Locate the cell with the specified text and output its [x, y] center coordinate. 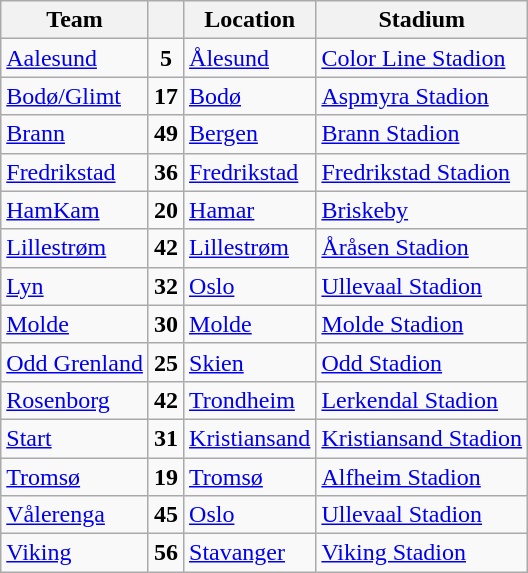
Stadium [422, 20]
Kristiansand [250, 438]
Odd Stadion [422, 362]
Bodø [250, 96]
Rosenborg [75, 400]
Åråsen Stadion [422, 248]
Ålesund [250, 58]
Hamar [250, 210]
Viking [75, 553]
Team [75, 20]
49 [166, 134]
Briskeby [422, 210]
30 [166, 324]
Kristiansand Stadion [422, 438]
31 [166, 438]
Stavanger [250, 553]
36 [166, 172]
Lerkendal Stadion [422, 400]
Fredrikstad Stadion [422, 172]
32 [166, 286]
Odd Grenland [75, 362]
19 [166, 477]
Brann Stadion [422, 134]
Trondheim [250, 400]
56 [166, 553]
Start [75, 438]
45 [166, 515]
Molde Stadion [422, 324]
Color Line Stadion [422, 58]
Vålerenga [75, 515]
Location [250, 20]
Skien [250, 362]
Alfheim Stadion [422, 477]
Bergen [250, 134]
5 [166, 58]
Brann [75, 134]
20 [166, 210]
17 [166, 96]
Aalesund [75, 58]
Bodø/Glimt [75, 96]
Viking Stadion [422, 553]
25 [166, 362]
Lyn [75, 286]
Aspmyra Stadion [422, 96]
HamKam [75, 210]
